From the cell containing the given text, extract its center point as (x, y) coordinate. 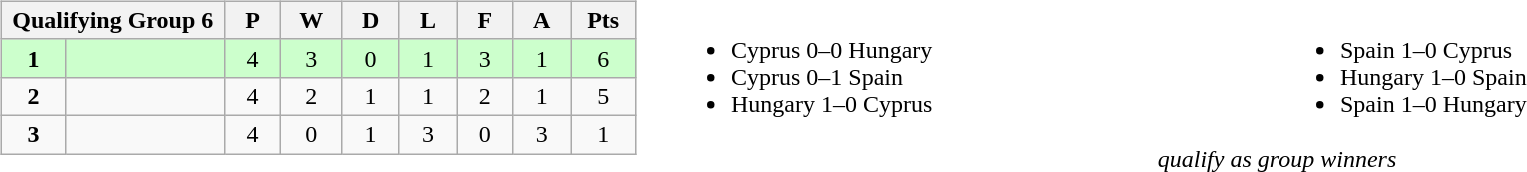
P (252, 20)
Pts (604, 20)
W (312, 20)
L (428, 20)
5 (604, 96)
D (371, 20)
F (485, 20)
6 (604, 58)
A (542, 20)
Qualifying Group 6 (112, 20)
